Locate the cell with the specified text and output its (X, Y) center coordinate. 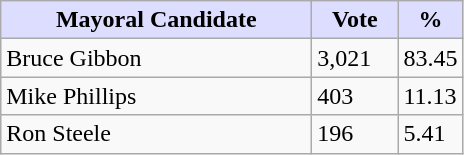
196 (355, 134)
83.45 (430, 58)
Mayoral Candidate (156, 20)
Bruce Gibbon (156, 58)
3,021 (355, 58)
% (430, 20)
5.41 (430, 134)
Mike Phillips (156, 96)
403 (355, 96)
Vote (355, 20)
Ron Steele (156, 134)
11.13 (430, 96)
